Extract the (X, Y) coordinate from the center of the cell holding the provided text.  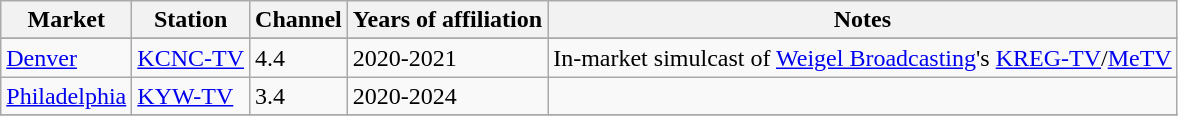
Years of affiliation (447, 20)
Market (66, 20)
Station (191, 20)
2020-2021 (447, 58)
Channel (299, 20)
Philadelphia (66, 96)
3.4 (299, 96)
In-market simulcast of Weigel Broadcasting's KREG-TV/MeTV (863, 58)
KYW-TV (191, 96)
4.4 (299, 58)
2020-2024 (447, 96)
KCNC-TV (191, 58)
Notes (863, 20)
Denver (66, 58)
